Determine the [X, Y] coordinate at the center of the cell enclosing the given text.  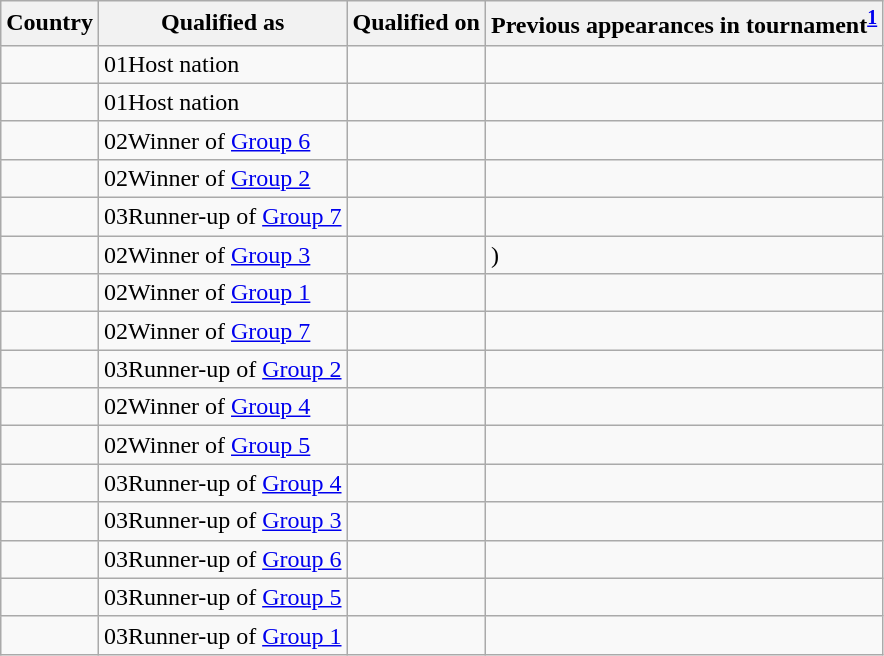
03Runner-up of Group 4 [222, 483]
02Winner of Group 4 [222, 407]
02Winner of Group 7 [222, 331]
03Runner-up of Group 6 [222, 559]
02Winner of Group 1 [222, 293]
02Winner of Group 6 [222, 140]
03Runner-up of Group 1 [222, 635]
02Winner of Group 3 [222, 255]
03Runner-up of Group 2 [222, 369]
Qualified as [222, 24]
) [684, 255]
03Runner-up of Group 3 [222, 521]
Qualified on [416, 24]
02Winner of Group 5 [222, 445]
03Runner-up of Group 7 [222, 217]
Country [50, 24]
Previous appearances in tournament1 [684, 24]
02Winner of Group 2 [222, 178]
03Runner-up of Group 5 [222, 597]
